Output the [X, Y] coordinate of the center of the cell containing the given text.  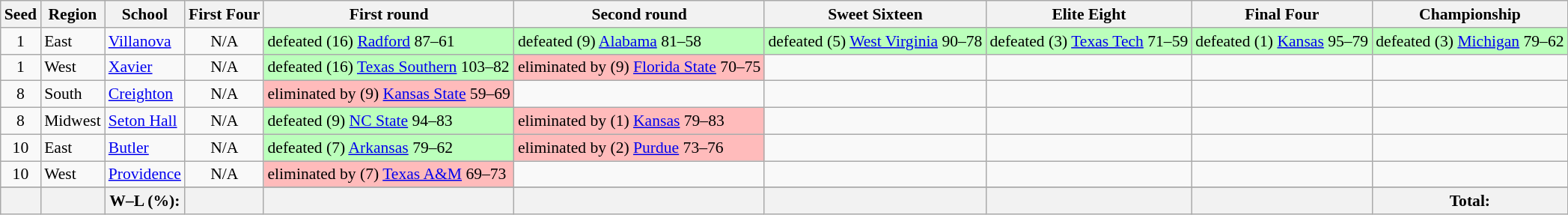
defeated (9) Alabama 81–58 [639, 41]
Second round [639, 14]
First Four [225, 14]
Butler [145, 148]
First round [388, 14]
Xavier [145, 67]
W–L (%): [145, 202]
defeated (1) Kansas 95–79 [1281, 41]
Providence [145, 175]
defeated (9) NC State 94–83 [388, 121]
eliminated by (1) Kansas 79–83 [639, 121]
defeated (3) Texas Tech 71–59 [1088, 41]
eliminated by (9) Florida State 70–75 [639, 67]
South [73, 94]
Championship [1470, 14]
Creighton [145, 94]
School [145, 14]
defeated (5) West Virginia 90–78 [875, 41]
Final Four [1281, 14]
defeated (16) Texas Southern 103–82 [388, 67]
eliminated by (2) Purdue 73–76 [639, 148]
Elite Eight [1088, 14]
Seton Hall [145, 121]
Total: [1470, 202]
defeated (16) Radford 87–61 [388, 41]
Midwest [73, 121]
defeated (3) Michigan 79–62 [1470, 41]
Seed [21, 14]
eliminated by (9) Kansas State 59–69 [388, 94]
defeated (7) Arkansas 79–62 [388, 148]
eliminated by (7) Texas A&M 69–73 [388, 175]
Region [73, 14]
Villanova [145, 41]
Sweet Sixteen [875, 14]
